Search for the cell housing the specified text and yield its [X, Y] center coordinate. 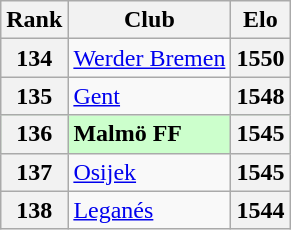
1548 [260, 96]
137 [34, 172]
Malmö FF [150, 134]
Rank [34, 20]
136 [34, 134]
138 [34, 210]
134 [34, 58]
Osijek [150, 172]
Leganés [150, 210]
1550 [260, 58]
Werder Bremen [150, 58]
Gent [150, 96]
1544 [260, 210]
135 [34, 96]
Elo [260, 20]
Club [150, 20]
